For the text-containing cell, return its midpoint in (x, y) coordinate format. 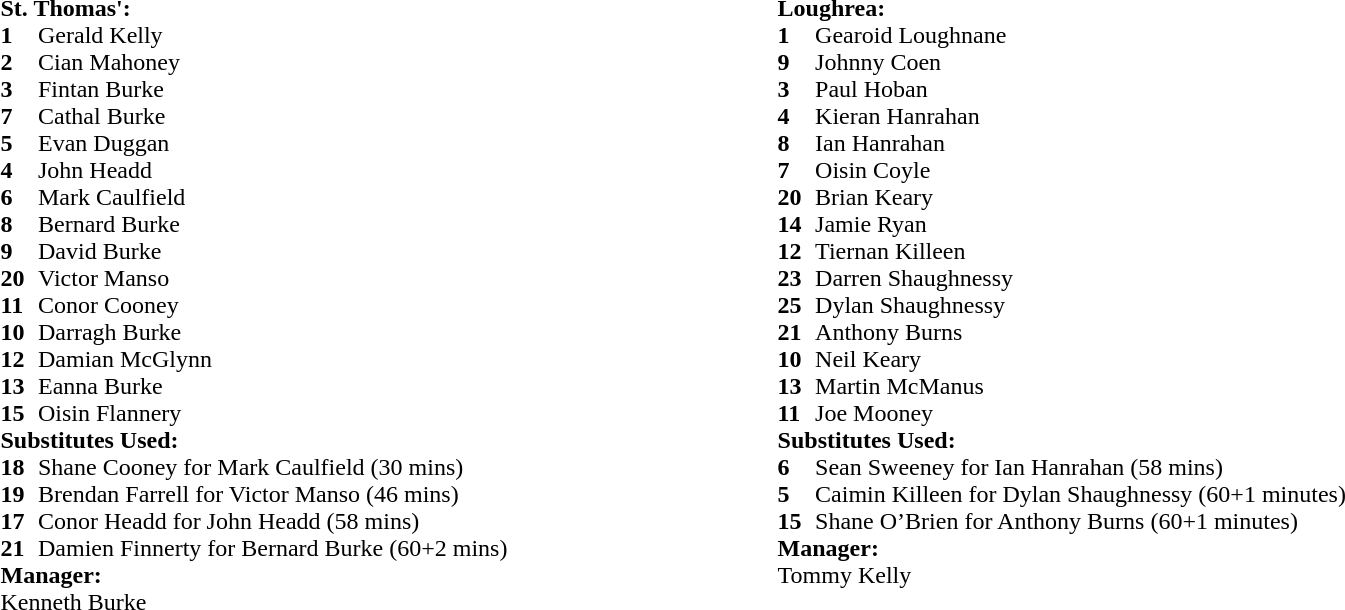
Mark Caulfield (272, 198)
25 (797, 306)
Fintan Burke (272, 90)
18 (19, 468)
Brendan Farrell for Victor Manso (46 mins) (272, 494)
John Headd (272, 170)
19 (19, 494)
23 (797, 278)
Cian Mahoney (272, 62)
Conor Cooney (272, 306)
2 (19, 62)
David Burke (272, 252)
Conor Headd for John Headd (58 mins) (272, 522)
Gerald Kelly (272, 36)
Victor Manso (272, 278)
Eanna Burke (272, 386)
17 (19, 522)
Oisin Flannery (272, 414)
Darragh Burke (272, 332)
Damian McGlynn (272, 360)
Evan Duggan (272, 144)
Damien Finnerty for Bernard Burke (60+2 mins) (272, 548)
Substitutes Used: (254, 440)
Shane Cooney for Mark Caulfield (30 mins) (272, 468)
14 (797, 224)
Cathal Burke (272, 116)
Bernard Burke (272, 224)
Manager: (254, 576)
